Pinpoint the cell where the given text exists, returning its [X, Y] midpoint coordinate. 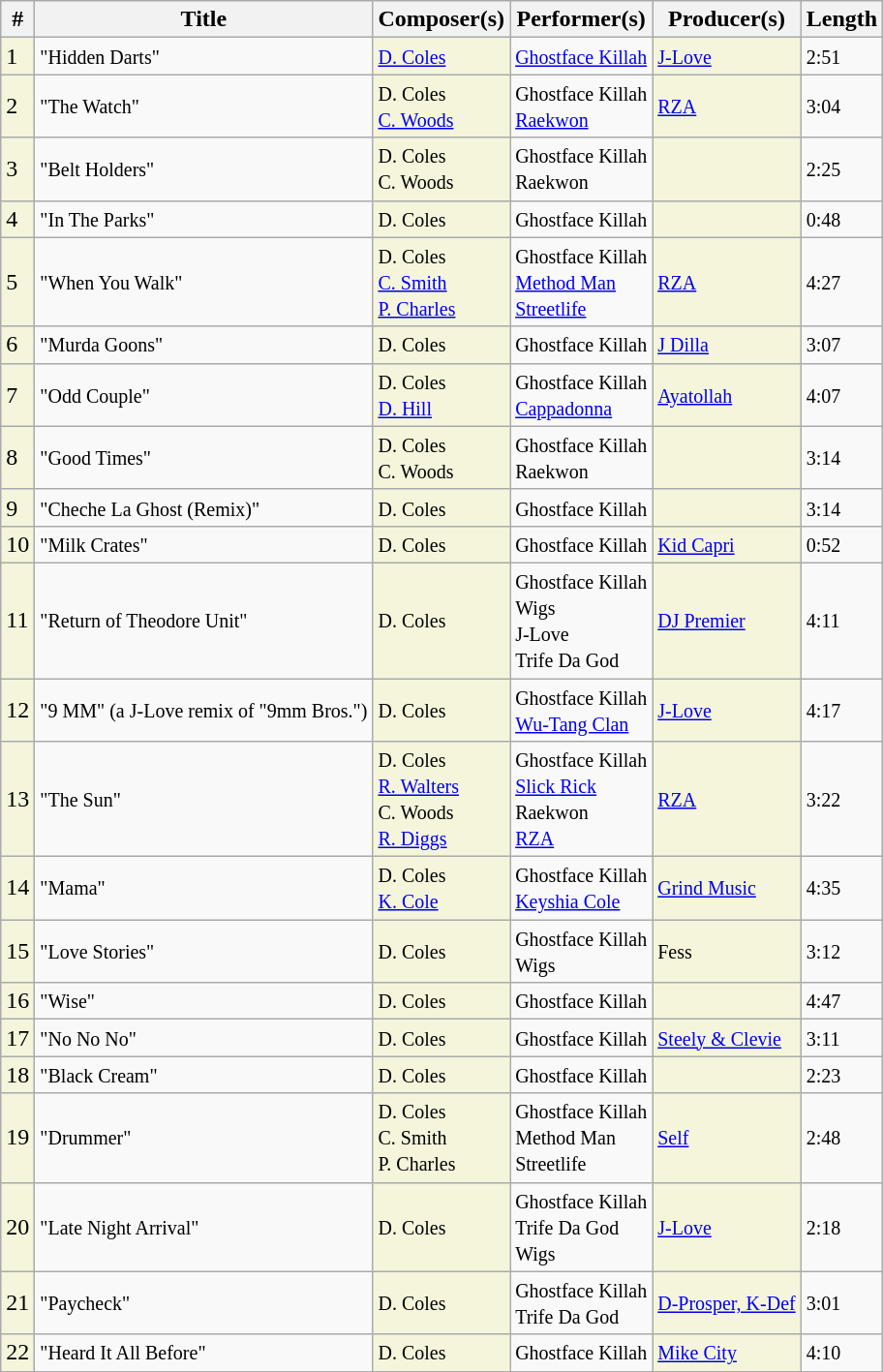
"Milk Crates" [203, 544]
4:47 [841, 1001]
D. ColesK. Cole [441, 889]
J Dilla [727, 345]
"Mama" [203, 889]
11 [17, 620]
Kid Capri [727, 544]
2:23 [841, 1075]
18 [17, 1075]
10 [17, 544]
4:35 [841, 889]
2:25 [841, 168]
4:27 [841, 282]
13 [17, 800]
"Return of Theodore Unit" [203, 620]
7 [17, 395]
4:07 [841, 395]
6 [17, 345]
"Hidden Darts" [203, 56]
3:07 [841, 345]
Ghostface KillahWigsJ-LoveTrife Da God [581, 620]
0:48 [841, 219]
21 [17, 1303]
3:22 [841, 800]
D. ColesR. WaltersC. WoodsR. Diggs [441, 800]
"When You Walk" [203, 282]
# [17, 19]
14 [17, 889]
"No No No" [203, 1038]
Length [841, 19]
Ghostface KillahTrife Da God [581, 1303]
Ghostface KillahKeyshia Cole [581, 889]
4:11 [841, 620]
"Murda Goons" [203, 345]
D-Prosper, K-Def [727, 1303]
"The Watch" [203, 107]
"Late Night Arrival" [203, 1227]
15 [17, 951]
Grind Music [727, 889]
22 [17, 1353]
19 [17, 1138]
2:48 [841, 1138]
Ghostface KillahWu-Tang Clan [581, 709]
"Drummer" [203, 1138]
16 [17, 1001]
9 [17, 507]
2:18 [841, 1227]
Ghostface KillahWigs [581, 951]
D. ColesD. Hill [441, 395]
4 [17, 219]
"Paycheck" [203, 1303]
"Odd Couple" [203, 395]
3:12 [841, 951]
"Wise" [203, 1001]
"Good Times" [203, 457]
1 [17, 56]
DJ Premier [727, 620]
Title [203, 19]
2:51 [841, 56]
17 [17, 1038]
5 [17, 282]
"Love Stories" [203, 951]
Fess [727, 951]
Ghostface KillahSlick RickRaekwonRZA [581, 800]
Producer(s) [727, 19]
Mike City [727, 1353]
Ayatollah [727, 395]
8 [17, 457]
0:52 [841, 544]
"Cheche La Ghost (Remix)" [203, 507]
Ghostface KillahCappadonna [581, 395]
4:10 [841, 1353]
"Heard It All Before" [203, 1353]
"The Sun" [203, 800]
3 [17, 168]
"Black Cream" [203, 1075]
"9 MM" (a J-Love remix of "9mm Bros.") [203, 709]
20 [17, 1227]
Self [727, 1138]
Steely & Clevie [727, 1038]
"Belt Holders" [203, 168]
Composer(s) [441, 19]
Ghostface KillahTrife Da GodWigs [581, 1227]
3:04 [841, 107]
3:01 [841, 1303]
12 [17, 709]
4:17 [841, 709]
2 [17, 107]
Performer(s) [581, 19]
3:11 [841, 1038]
"In The Parks" [203, 219]
